Provide the (X, Y) coordinate of the cell's center where the given text is located.  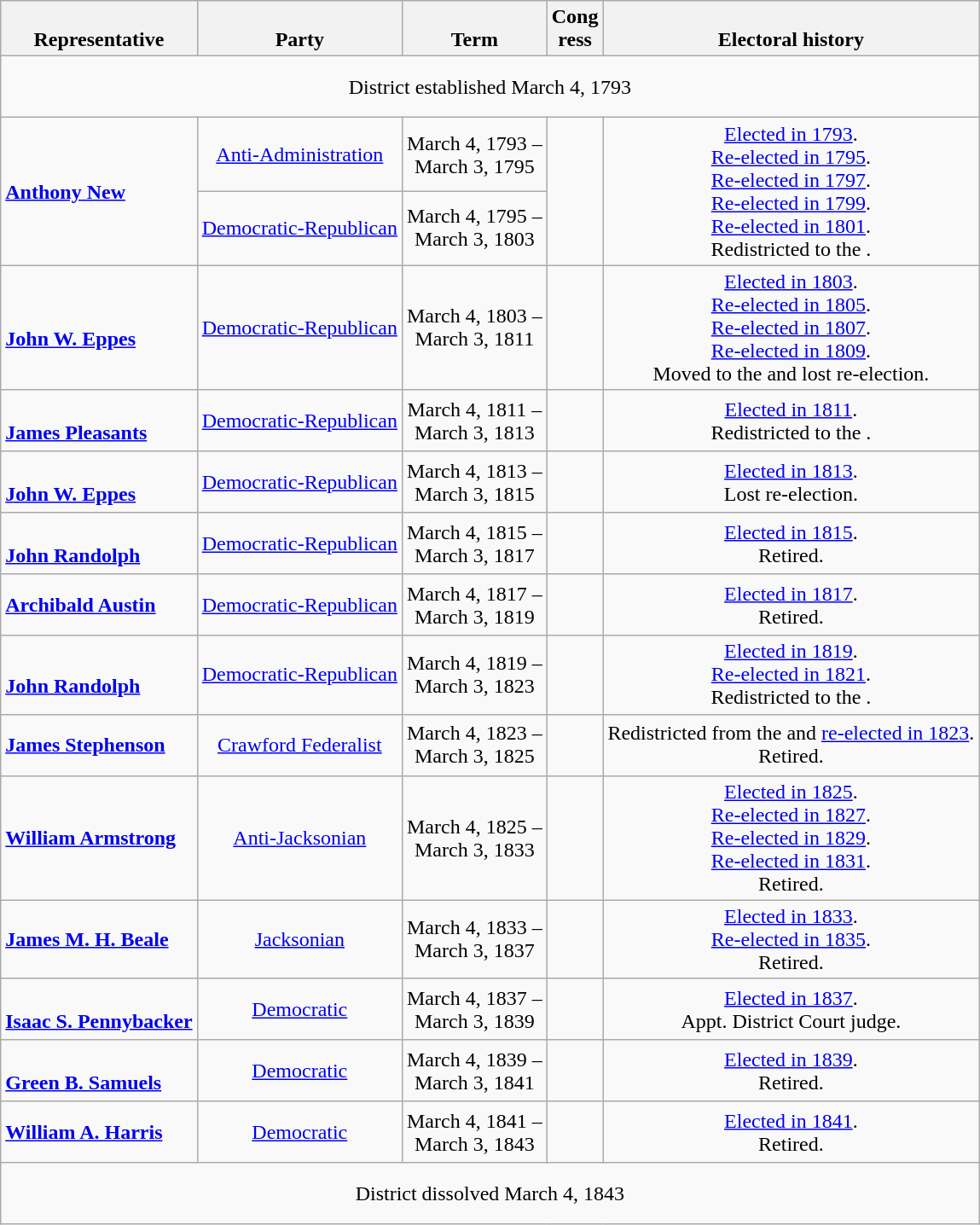
Anthony New (99, 191)
March 4, 1803 –March 3, 1811 (474, 328)
William Armstrong (99, 838)
March 4, 1817 –March 3, 1819 (474, 605)
Redistricted from the and re-elected in 1823.Retired. (792, 745)
Elected in 1839.Retired. (792, 1071)
Jacksonian (299, 939)
District dissolved March 4, 1843 (490, 1193)
Elected in 1811.Redistricted to the . (792, 421)
March 4, 1819 –March 3, 1823 (474, 675)
Representative (99, 29)
Term (474, 29)
Archibald Austin (99, 605)
District established March 4, 1793 (490, 87)
Elected in 1825.Re-elected in 1827.Re-elected in 1829.Re-elected in 1831.Retired. (792, 838)
March 4, 1825 –March 3, 1833 (474, 838)
March 4, 1813 –March 3, 1815 (474, 482)
Elected in 1813.Lost re-election. (792, 482)
James M. H. Beale (99, 939)
March 4, 1815 –March 3, 1817 (474, 543)
Anti-Administration (299, 155)
James Pleasants (99, 421)
Isaac S. Pennybacker (99, 1009)
March 4, 1823 –March 3, 1825 (474, 745)
Anti-Jacksonian (299, 838)
March 4, 1811 –March 3, 1813 (474, 421)
March 4, 1795 –March 3, 1803 (474, 229)
Party (299, 29)
Elected in 1815.Retired. (792, 543)
Elected in 1793.Re-elected in 1795.Re-elected in 1797.Re-elected in 1799.Re-elected in 1801.Redistricted to the . (792, 191)
Elected in 1803.Re-elected in 1805.Re-elected in 1807.Re-elected in 1809.Moved to the and lost re-election. (792, 328)
James Stephenson (99, 745)
March 4, 1839 –March 3, 1841 (474, 1071)
March 4, 1841 –March 3, 1843 (474, 1132)
William A. Harris (99, 1132)
Elected in 1819.Re-elected in 1821.Redistricted to the . (792, 675)
March 4, 1793 –March 3, 1795 (474, 155)
Elected in 1837.Appt. District Court judge. (792, 1009)
Electoral history (792, 29)
Green B. Samuels (99, 1071)
Congress (575, 29)
Elected in 1833.Re-elected in 1835.Retired. (792, 939)
March 4, 1837 –March 3, 1839 (474, 1009)
Crawford Federalist (299, 745)
Elected in 1841.Retired. (792, 1132)
March 4, 1833 –March 3, 1837 (474, 939)
Elected in 1817.Retired. (792, 605)
